Capture the cell that displays the provided text and extract its (X, Y) central coordinate. 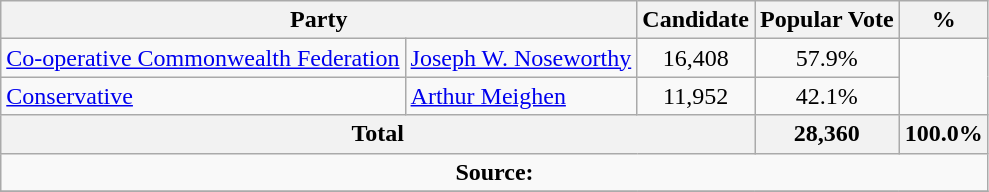
Popular Vote (828, 20)
57.9% (828, 58)
16,408 (696, 58)
28,360 (828, 134)
Arthur Meighen (521, 96)
% (944, 20)
Total (378, 134)
Joseph W. Noseworthy (521, 58)
Conservative (203, 96)
11,952 (696, 96)
42.1% (828, 96)
Source: (494, 172)
Candidate (696, 20)
100.0% (944, 134)
Co-operative Commonwealth Federation (203, 58)
Party (319, 20)
